Provide the [X, Y] coordinate of the cell's center where the given text is located.  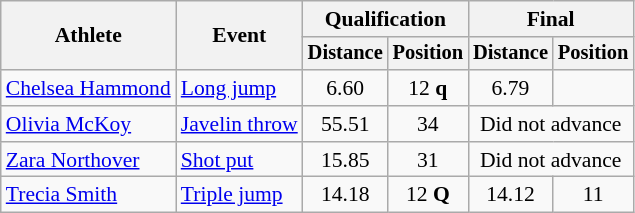
Event [240, 36]
Trecia Smith [88, 195]
11 [593, 195]
55.51 [346, 124]
12 q [428, 88]
6.79 [510, 88]
6.60 [346, 88]
Shot put [240, 160]
12 Q [428, 195]
Long jump [240, 88]
Athlete [88, 36]
14.12 [510, 195]
14.18 [346, 195]
34 [428, 124]
31 [428, 160]
Zara Northover [88, 160]
Javelin throw [240, 124]
Chelsea Hammond [88, 88]
15.85 [346, 160]
Triple jump [240, 195]
Final [550, 19]
Qualification [386, 19]
Olivia McKoy [88, 124]
